Extract the [X, Y] coordinate from the center of the cell holding the provided text.  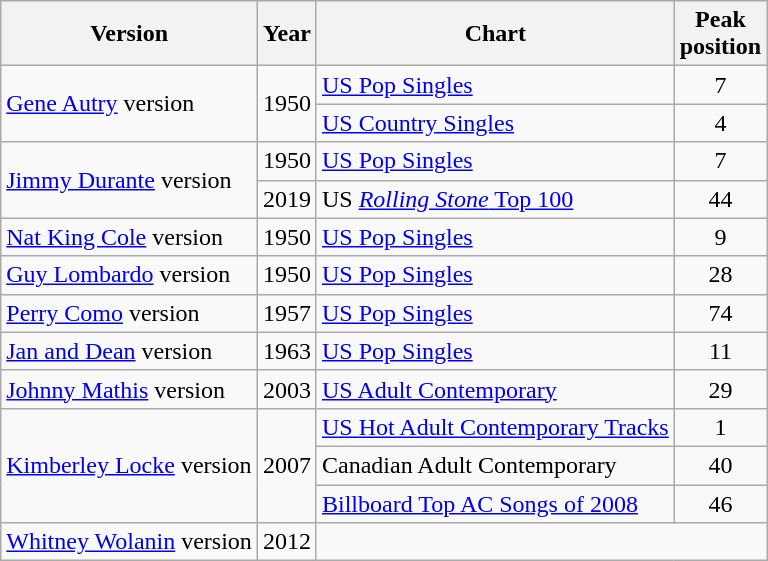
Jan and Dean version [130, 351]
Canadian Adult Contemporary [495, 465]
US Hot Adult Contemporary Tracks [495, 427]
46 [720, 503]
1963 [286, 351]
1957 [286, 313]
1 [720, 427]
2019 [286, 199]
Year [286, 34]
2007 [286, 465]
Chart [495, 34]
40 [720, 465]
US Country Singles [495, 123]
Whitney Wolanin version [130, 542]
US Adult Contemporary [495, 389]
Peakposition [720, 34]
44 [720, 199]
2003 [286, 389]
Perry Como version [130, 313]
Kimberley Locke version [130, 465]
Johnny Mathis version [130, 389]
Guy Lombardo version [130, 275]
Billboard Top AC Songs of 2008 [495, 503]
29 [720, 389]
2012 [286, 542]
Version [130, 34]
74 [720, 313]
9 [720, 237]
Nat King Cole version [130, 237]
Gene Autry version [130, 104]
28 [720, 275]
US Rolling Stone Top 100 [495, 199]
4 [720, 123]
Jimmy Durante version [130, 180]
11 [720, 351]
